Return the [x, y] coordinate for the center point of the cell that contains the specified text.  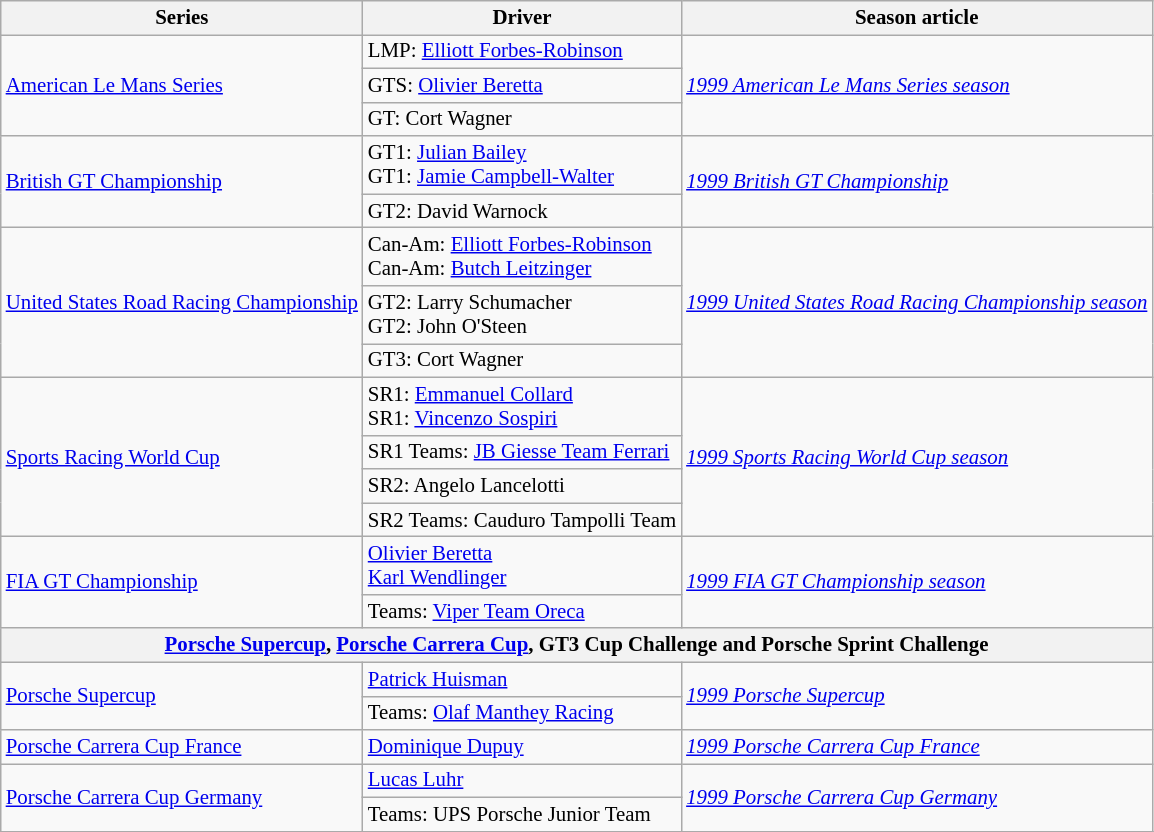
1999 FIA GT Championship season [916, 583]
LMP: Elliott Forbes-Robinson [522, 51]
1999 United States Road Racing Championship season [916, 303]
Can-Am: Elliott Forbes-RobinsonCan-Am: Butch Leitzinger [522, 257]
SR2 Teams: Cauduro Tampolli Team [522, 520]
Porsche Carrera Cup Germany [182, 798]
American Le Mans Series [182, 85]
Lucas Luhr [522, 781]
GT: Cort Wagner [522, 119]
GT3: Cort Wagner [522, 360]
Season article [916, 18]
Porsche Supercup [182, 696]
Series [182, 18]
Driver [522, 18]
Porsche Carrera Cup France [182, 747]
Olivier Beretta Karl Wendlinger [522, 566]
British GT Championship [182, 182]
SR1: Emmanuel CollardSR1: Vincenzo Sospiri [522, 406]
Teams: Viper Team Oreca [522, 611]
1999 Porsche Carrera Cup Germany [916, 798]
United States Road Racing Championship [182, 303]
Teams: Olaf Manthey Racing [522, 713]
Sports Racing World Cup [182, 456]
SR1 Teams: JB Giesse Team Ferrari [522, 452]
1999 Porsche Supercup [916, 696]
Teams: UPS Porsche Junior Team [522, 815]
GT2: David Warnock [522, 211]
Porsche Supercup, Porsche Carrera Cup, GT3 Cup Challenge and Porsche Sprint Challenge [577, 645]
GT2: Larry SchumacherGT2: John O'Steen [522, 315]
Patrick Huisman [522, 679]
GTS: Olivier Beretta [522, 85]
Dominique Dupuy [522, 747]
1999 Sports Racing World Cup season [916, 456]
1999 American Le Mans Series season [916, 85]
SR2: Angelo Lancelotti [522, 486]
1999 Porsche Carrera Cup France [916, 747]
1999 British GT Championship [916, 182]
FIA GT Championship [182, 583]
GT1: Julian BaileyGT1: Jamie Campbell-Walter [522, 165]
